Return [X, Y] of the center of cell containing provided text 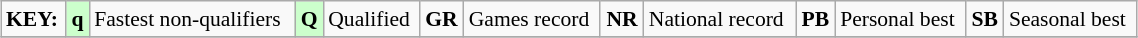
GR [442, 19]
National record [720, 19]
Personal best [900, 19]
SB [985, 19]
Seasonal best [1070, 19]
Qualified [371, 19]
Fastest non-qualifiers [192, 19]
Q [309, 19]
q [78, 19]
NR [622, 19]
KEY: [34, 19]
PB [816, 19]
Games record [532, 19]
